Return the (x, y) coordinate for the center point of the cell that contains the specified text.  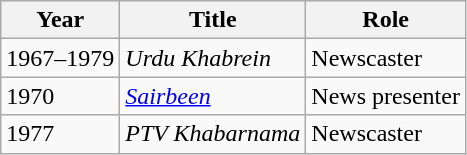
Urdu Khabrein (213, 58)
Role (386, 20)
1967–1979 (60, 58)
Year (60, 20)
Sairbeen (213, 96)
News presenter (386, 96)
Title (213, 20)
1977 (60, 134)
PTV Khabarnama (213, 134)
1970 (60, 96)
